Return [X, Y] of the center of cell containing provided text 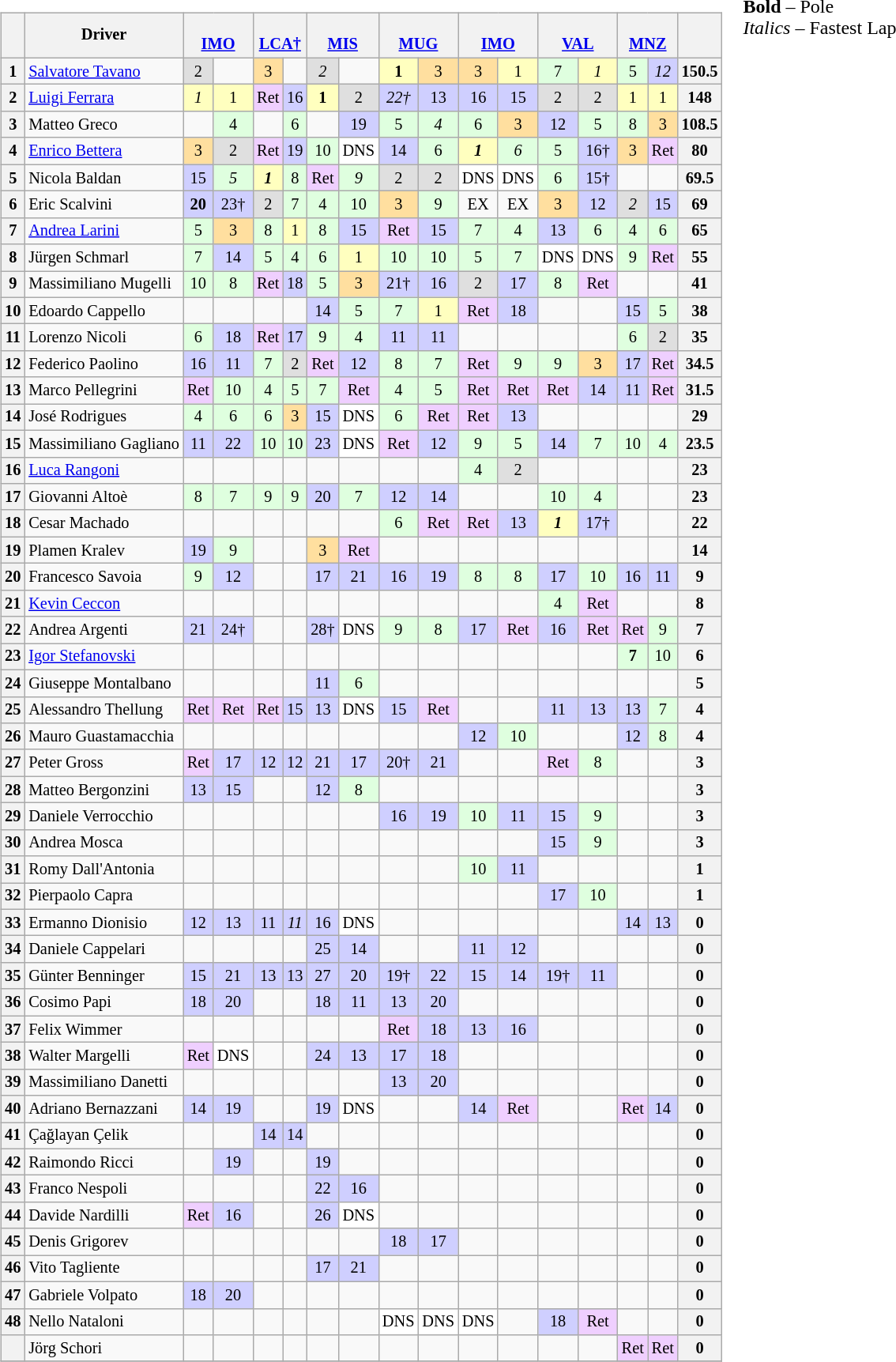
Andrea Argenti [104, 630]
Çağlayan Çelik [104, 1136]
Nello Nataloni [104, 1322]
Giovanni Altoè [104, 497]
MNZ [648, 36]
108.5 [700, 125]
36 [13, 1002]
VAL [578, 36]
Francesco Savoia [104, 577]
Romy Dall'Antonia [104, 870]
39 [13, 1082]
148 [700, 98]
Plamen Kralev [104, 550]
37 [13, 1029]
Massimiliano Danetti [104, 1082]
28† [322, 630]
Marco Pellegrini [104, 390]
24† [233, 630]
Davide Nardilli [104, 1216]
69 [700, 205]
Matteo Greco [104, 125]
Felix Wimmer [104, 1029]
31.5 [700, 390]
22† [398, 98]
43 [13, 1189]
21† [398, 285]
30 [13, 843]
Nicola Baldan [104, 178]
Denis Grigorev [104, 1242]
Daniele Verrocchio [104, 817]
16† [597, 151]
17† [597, 523]
Jörg Schori [104, 1349]
Andrea Larini [104, 231]
42 [13, 1162]
Salvatore Tavano [104, 71]
31 [13, 870]
28 [13, 790]
46 [13, 1269]
23.5 [700, 443]
80 [700, 151]
Pierpaolo Capra [104, 896]
Daniele Cappelari [104, 949]
Luca Rangoni [104, 470]
23† [233, 205]
40 [13, 1109]
33 [13, 922]
69.5 [700, 178]
Driver [104, 36]
Edoardo Cappello [104, 311]
Gabriele Volpato [104, 1295]
Günter Benninger [104, 976]
Kevin Ceccon [104, 603]
34.5 [700, 364]
Enrico Bettera [104, 151]
150.5 [700, 71]
MIS [343, 36]
Massimiliano Mugelli [104, 285]
15† [597, 178]
34 [13, 949]
Luigi Ferrara [104, 98]
Cosimo Papi [104, 1002]
45 [13, 1242]
65 [700, 231]
Jürgen Schmarl [104, 258]
Andrea Mosca [104, 843]
Federico Paolino [104, 364]
20† [398, 763]
Eric Scalvini [104, 205]
Peter Gross [104, 763]
47 [13, 1295]
Alessandro Thellung [104, 710]
Franco Nespoli [104, 1189]
Mauro Guastamacchia [104, 737]
Adriano Bernazzani [104, 1109]
Lorenzo Nicoli [104, 338]
Raimondo Ricci [104, 1162]
MUG [419, 36]
55 [700, 258]
Massimiliano Gagliano [104, 443]
Ermanno Dionisio [104, 922]
LCA† [280, 36]
Walter Margelli [104, 1056]
Igor Stefanovski [104, 657]
Vito Tagliente [104, 1269]
Matteo Bergonzini [104, 790]
Cesar Machado [104, 523]
44 [13, 1216]
Giuseppe Montalbano [104, 683]
32 [13, 896]
José Rodrigues [104, 417]
48 [13, 1322]
